Return [x, y] of the center of cell containing provided text 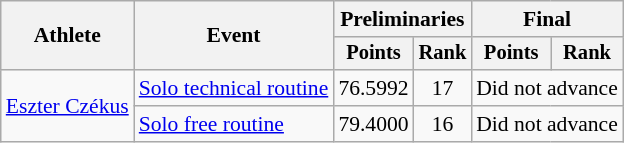
Final [547, 19]
Athlete [68, 36]
Preliminaries [402, 19]
16 [443, 124]
Solo free routine [234, 124]
17 [443, 88]
Event [234, 36]
79.4000 [373, 124]
76.5992 [373, 88]
Eszter Czékus [68, 106]
Solo technical routine [234, 88]
